Pinpoint the cell where the given text exists, returning its [X, Y] midpoint coordinate. 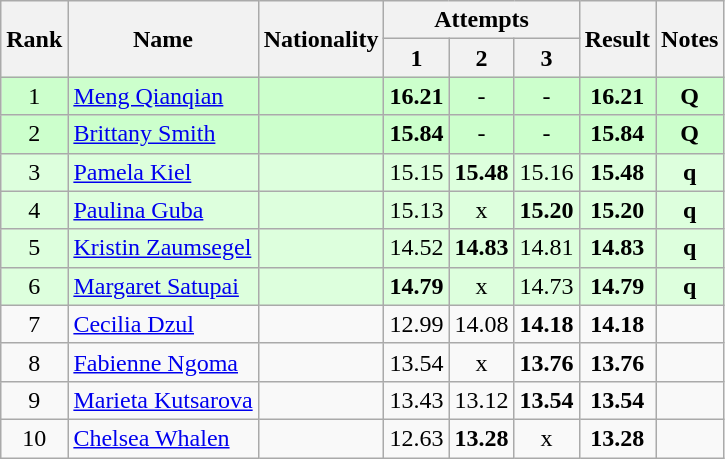
14.08 [482, 324]
Fabienne Ngoma [163, 362]
Kristin Zaumsegel [163, 248]
Nationality [321, 39]
Meng Qianqian [163, 96]
15.16 [546, 172]
14.81 [546, 248]
Cecilia Dzul [163, 324]
8 [34, 362]
Brittany Smith [163, 134]
14.73 [546, 286]
12.99 [416, 324]
Result [617, 39]
13.12 [482, 400]
Name [163, 39]
15.13 [416, 210]
15.15 [416, 172]
Attempts [482, 20]
Notes [690, 39]
6 [34, 286]
4 [34, 210]
9 [34, 400]
Chelsea Whalen [163, 438]
Paulina Guba [163, 210]
12.63 [416, 438]
13.43 [416, 400]
7 [34, 324]
Marieta Kutsarova [163, 400]
14.52 [416, 248]
5 [34, 248]
Rank [34, 39]
Pamela Kiel [163, 172]
10 [34, 438]
Margaret Satupai [163, 286]
